Provide the (X, Y) coordinate of the cell's center where the given text is located.  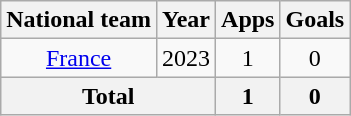
Total (108, 96)
Year (186, 20)
Apps (248, 20)
France (79, 58)
National team (79, 20)
2023 (186, 58)
Goals (315, 20)
